Return the (x, y) coordinate for the center point of the cell that contains the specified text.  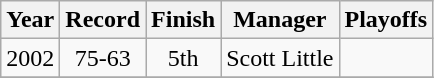
5th (184, 58)
Finish (184, 20)
75-63 (103, 58)
Scott Little (280, 58)
Year (30, 20)
Record (103, 20)
Manager (280, 20)
2002 (30, 58)
Playoffs (386, 20)
